Output the (X, Y) coordinate of the center of the cell containing the given text.  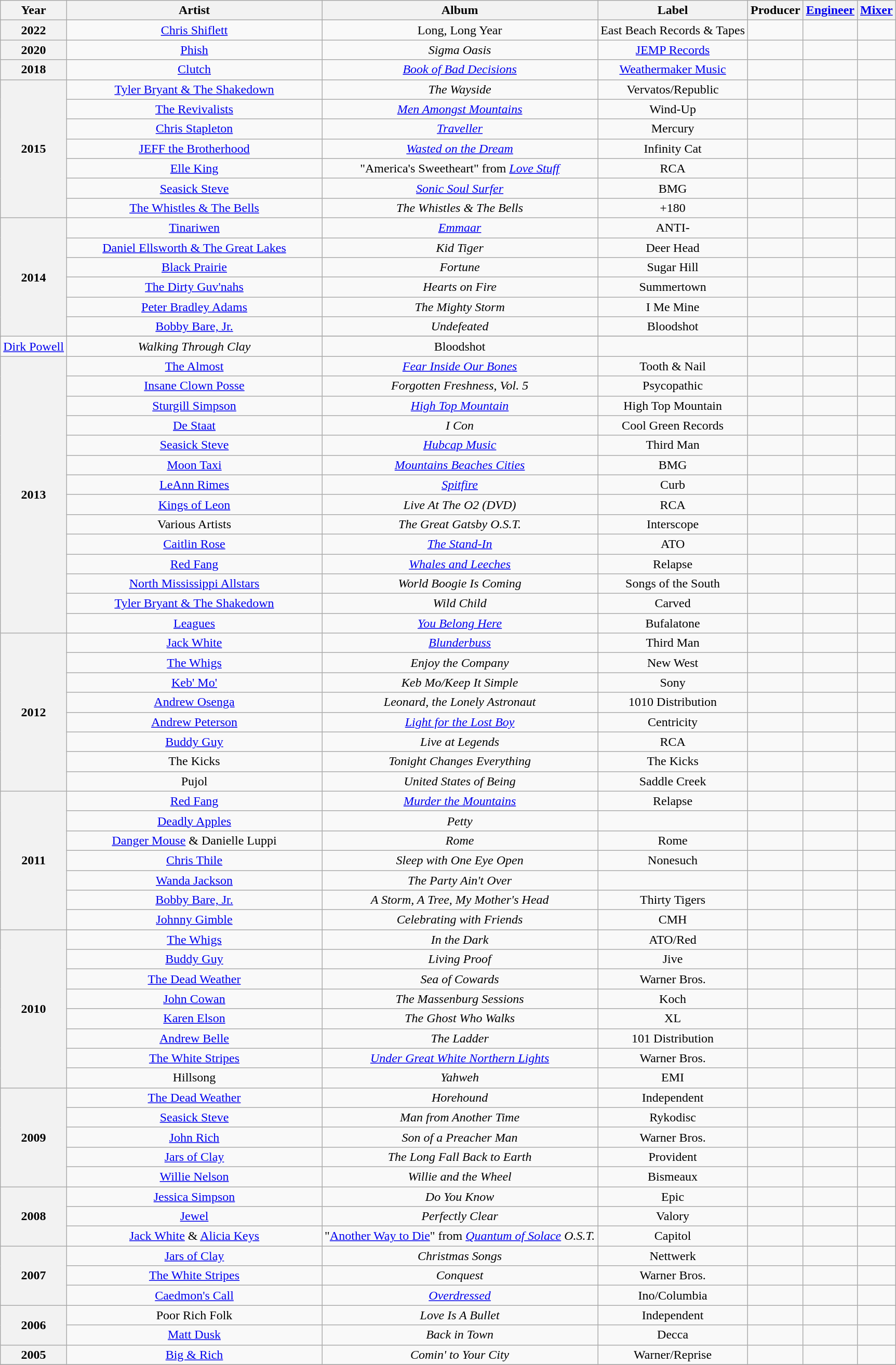
Leagues (194, 623)
Comin' to Your City (460, 1355)
The Ghost Who Walks (460, 1019)
2014 (34, 277)
2010 (34, 1009)
A Storm, A Tree, My Mother's Head (460, 900)
Weathermaker Music (673, 70)
XL (673, 1019)
Johnny Gimble (194, 920)
2008 (34, 1216)
Engineer (830, 10)
Centricity (673, 722)
Chris Stapleton (194, 129)
Hearts on Fire (460, 287)
Book of Bad Decisions (460, 70)
Provident (673, 1157)
Psycopathic (673, 386)
Petty (460, 821)
Jewel (194, 1216)
Wasted on the Dream (460, 149)
Sturgill Simpson (194, 406)
Wild Child (460, 604)
Willie Nelson (194, 1176)
Peter Bradley Adams (194, 307)
Daniel Ellsworth & The Great Lakes (194, 248)
Hubcap Music (460, 445)
Murder the Mountains (460, 801)
Celebrating with Friends (460, 920)
2013 (34, 494)
East Beach Records & Tapes (673, 30)
Long, Long Year (460, 30)
Sea of Cowards (460, 979)
2012 (34, 712)
Infinity Cat (673, 149)
Spitfire (460, 485)
LeAnn Rimes (194, 485)
The Revivalists (194, 109)
"Another Way to Die" from Quantum of Solace O.S.T. (460, 1236)
Bufalatone (673, 623)
Capitol (673, 1236)
Phish (194, 50)
The Almost (194, 366)
Deadly Apples (194, 821)
JEMP Records (673, 50)
Chris Thile (194, 860)
Pujol (194, 781)
Jack White (194, 643)
Bismeaux (673, 1176)
Jive (673, 959)
John Cowan (194, 999)
EMI (673, 1078)
Moon Taxi (194, 465)
Sugar Hill (673, 267)
Walking Through Clay (194, 346)
Wanda Jackson (194, 880)
2015 (34, 149)
Wind-Up (673, 109)
The Great Gatsby O.S.T. (460, 524)
Nonesuch (673, 860)
101 Distribution (673, 1038)
2009 (34, 1137)
2020 (34, 50)
Mercury (673, 129)
Emmaar (460, 228)
Karen Elson (194, 1019)
In the Dark (460, 940)
The Dirty Guv'nahs (194, 287)
Artist (194, 10)
Man from Another Time (460, 1117)
Tinariwen (194, 228)
Thirty Tigers (673, 900)
The Mighty Storm (460, 307)
JEFF the Brotherhood (194, 149)
Label (673, 10)
Big & Rich (194, 1355)
Elle King (194, 168)
Dirk Powell (34, 346)
Living Proof (460, 959)
Tooth & Nail (673, 366)
Conquest (460, 1276)
Carved (673, 604)
John Rich (194, 1137)
Leonard, the Lonely Astronaut (460, 702)
Songs of the South (673, 584)
Deer Head (673, 248)
Overdressed (460, 1295)
+180 (673, 208)
Yahweh (460, 1078)
2011 (34, 860)
Black Prairie (194, 267)
World Boogie Is Coming (460, 584)
CMH (673, 920)
ATO/Red (673, 940)
Do You Know (460, 1196)
Ino/Columbia (673, 1295)
Son of a Preacher Man (460, 1137)
Andrew Belle (194, 1038)
Mixer (877, 10)
Sleep with One Eye Open (460, 860)
Undefeated (460, 327)
Epic (673, 1196)
2007 (34, 1276)
The Massenburg Sessions (460, 999)
The Stand-In (460, 544)
Tonight Changes Everything (460, 761)
Caitlin Rose (194, 544)
Andrew Peterson (194, 722)
De Staat (194, 425)
Enjoy the Company (460, 663)
Sigma Oasis (460, 50)
Valory (673, 1216)
Traveller (460, 129)
Live at Legends (460, 742)
Summertown (673, 287)
Back in Town (460, 1335)
I Con (460, 425)
I Me Mine (673, 307)
Cool Green Records (673, 425)
Insane Clown Posse (194, 386)
Sonic Soul Surfer (460, 188)
2006 (34, 1325)
Fear Inside Our Bones (460, 366)
Year (34, 10)
Rykodisc (673, 1117)
Fortune (460, 267)
Mountains Beaches Cities (460, 465)
ANTI- (673, 228)
Under Great White Northern Lights (460, 1058)
Keb Mo/Keep It Simple (460, 682)
The Long Fall Back to Earth (460, 1157)
Men Amongst Mountains (460, 109)
Live At The O2 (DVD) (460, 504)
Kid Tiger (460, 248)
Chris Shiflett (194, 30)
Vervatos/Republic (673, 89)
Clutch (194, 70)
2018 (34, 70)
ATO (673, 544)
North Mississippi Allstars (194, 584)
Curb (673, 485)
The Wayside (460, 89)
Light for the Lost Boy (460, 722)
2005 (34, 1355)
The Ladder (460, 1038)
"America's Sweetheart" from Love Stuff (460, 168)
Caedmon's Call (194, 1295)
Saddle Creek (673, 781)
You Belong Here (460, 623)
Warner/Reprise (673, 1355)
Koch (673, 999)
Forgotten Freshness, Vol. 5 (460, 386)
Willie and the Wheel (460, 1176)
Jack White & Alicia Keys (194, 1236)
Love Is A Bullet (460, 1315)
Blunderbuss (460, 643)
The Party Ain't Over (460, 880)
Album (460, 10)
Interscope (673, 524)
Nettwerk (673, 1256)
2022 (34, 30)
Matt Dusk (194, 1335)
Horehound (460, 1098)
Keb' Mo' (194, 682)
Producer (776, 10)
Whales and Leeches (460, 564)
United States of Being (460, 781)
Various Artists (194, 524)
Poor Rich Folk (194, 1315)
New West (673, 663)
Hillsong (194, 1078)
Perfectly Clear (460, 1216)
Christmas Songs (460, 1256)
Danger Mouse & Danielle Luppi (194, 840)
Sony (673, 682)
Decca (673, 1335)
1010 Distribution (673, 702)
Kings of Leon (194, 504)
Jessica Simpson (194, 1196)
Andrew Osenga (194, 702)
